Capture the cell that displays the provided text and extract its [X, Y] central coordinate. 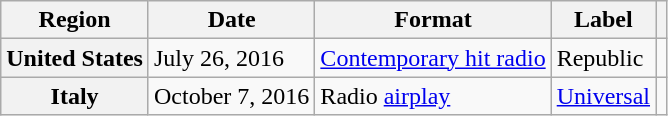
Universal [603, 96]
July 26, 2016 [231, 58]
Format [433, 20]
Label [603, 20]
Italy [75, 96]
United States [75, 58]
Republic [603, 58]
Radio airplay [433, 96]
Contemporary hit radio [433, 58]
Date [231, 20]
Region [75, 20]
October 7, 2016 [231, 96]
